Pinpoint the cell where the given text exists, returning its [x, y] midpoint coordinate. 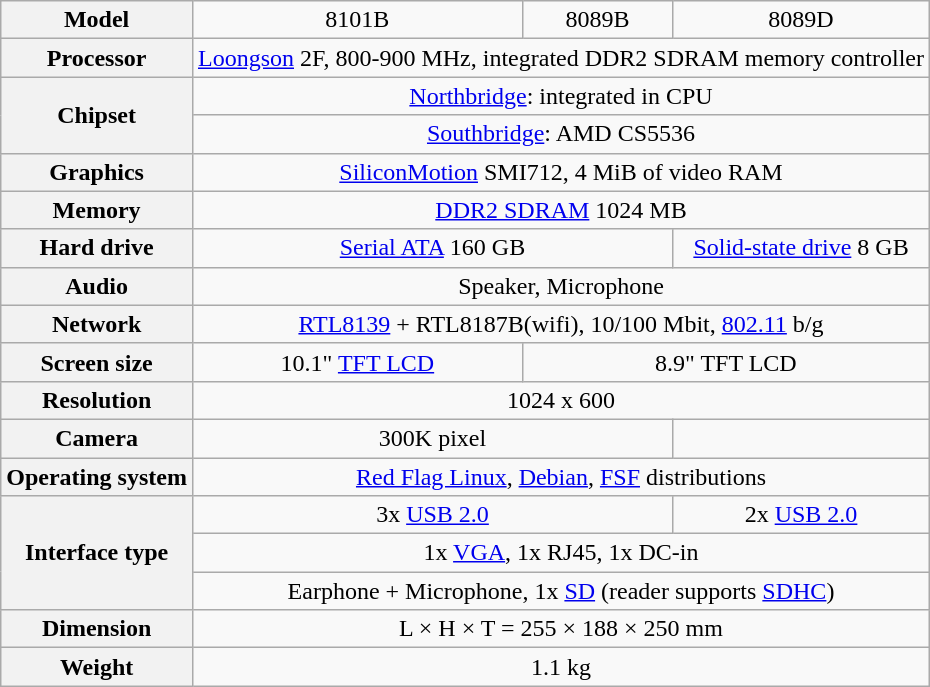
Interface type [97, 553]
300K pixel [432, 438]
Chipset [97, 115]
Weight [97, 667]
Network [97, 324]
Earphone + Microphone, 1x SD (reader supports SDHC) [560, 591]
Northbridge: integrated in CPU [560, 96]
Red Flag Linux, Debian, FSF distributions [560, 477]
Processor [97, 58]
Memory [97, 210]
1024 x 600 [560, 400]
L × H × T = 255 × 188 × 250 mm [560, 629]
Hard drive [97, 248]
Speaker, Microphone [560, 286]
Loongson 2F, 800-900 MHz, integrated DDR2 SDRAM memory controller [560, 58]
2x USB 2.0 [802, 515]
Dimension [97, 629]
1x VGA, 1x RJ45, 1x DC-in [560, 553]
Serial ATA 160 GB [432, 248]
8.9" TFT LCD [726, 362]
Audio [97, 286]
1.1 kg [560, 667]
Operating system [97, 477]
3x USB 2.0 [432, 515]
8089B [597, 20]
RTL8139 + RTL8187B(wifi), 10/100 Mbit, 802.11 b/g [560, 324]
8089D [802, 20]
Camera [97, 438]
Southbridge: AMD CS5536 [560, 134]
8101B [357, 20]
10.1" TFT LCD [357, 362]
DDR2 SDRAM 1024 MB [560, 210]
Solid-state drive 8 GB [802, 248]
Graphics [97, 172]
SiliconMotion SMI712, 4 MiB of video RAM [560, 172]
Resolution [97, 400]
Model [97, 20]
Screen size [97, 362]
